Return the [x, y] coordinate for the center point of the cell that contains the specified text.  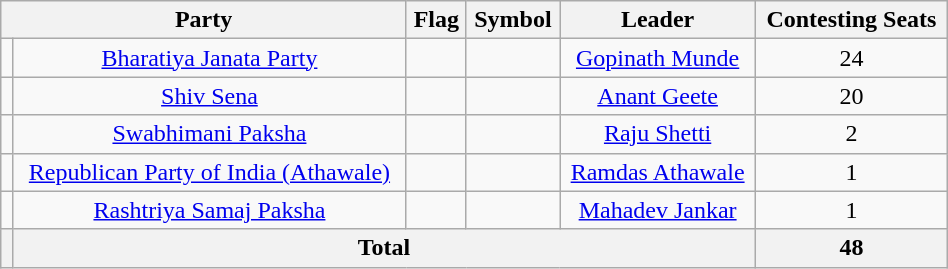
Swabhimani Paksha [209, 134]
Mahadev Jankar [658, 210]
Anant Geete [658, 96]
48 [852, 248]
Ramdas Athawale [658, 172]
Party [204, 20]
20 [852, 96]
24 [852, 58]
Shiv Sena [209, 96]
Rashtriya Samaj Paksha [209, 210]
Total [384, 248]
Symbol [513, 20]
2 [852, 134]
Gopinath Munde [658, 58]
Flag [436, 20]
Leader [658, 20]
Republican Party of India (Athawale) [209, 172]
Bharatiya Janata Party [209, 58]
Contesting Seats [852, 20]
Raju Shetti [658, 134]
